Extract the [X, Y] coordinate from the center of the cell holding the provided text.  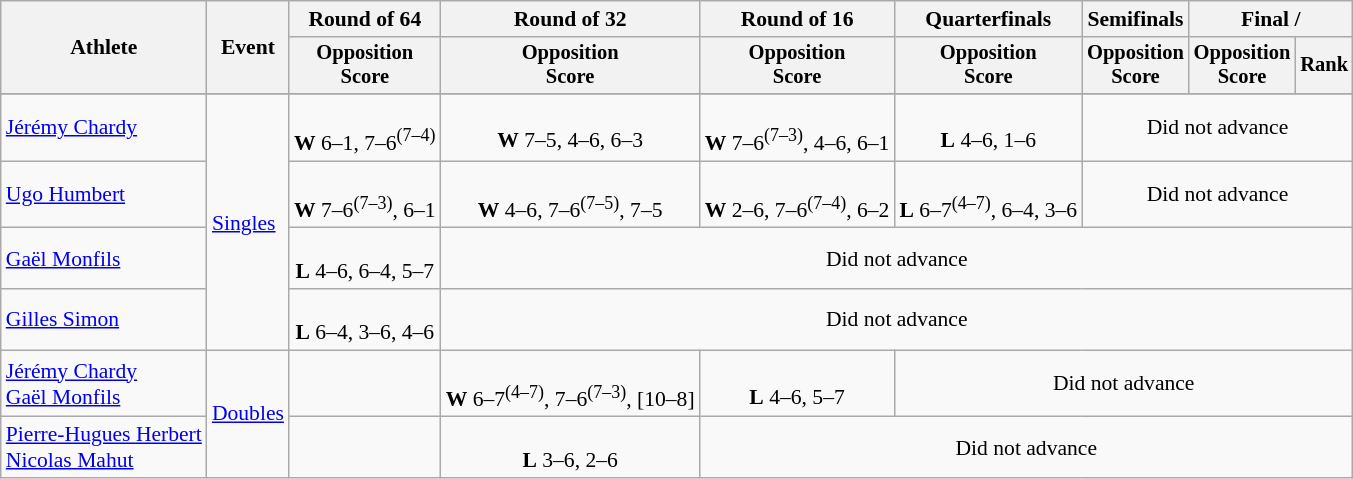
Round of 16 [798, 19]
W 7–6(7–3), 4–6, 6–1 [798, 128]
L 3–6, 2–6 [570, 448]
Athlete [104, 48]
Doubles [248, 414]
Quarterfinals [988, 19]
Jérémy ChardyGaël Monfils [104, 384]
Pierre-Hugues HerbertNicolas Mahut [104, 448]
L 4–6, 6–4, 5–7 [365, 258]
Round of 32 [570, 19]
W 4–6, 7–6(7–5), 7–5 [570, 194]
W 7–5, 4–6, 6–3 [570, 128]
Rank [1324, 66]
W 2–6, 7–6(7–4), 6–2 [798, 194]
W 7–6(7–3), 6–1 [365, 194]
Final / [1271, 19]
Ugo Humbert [104, 194]
Gaël Monfils [104, 258]
Semifinals [1136, 19]
Jérémy Chardy [104, 128]
Event [248, 48]
W 6–7(4–7), 7–6(7–3), [10–8] [570, 384]
L 4–6, 1–6 [988, 128]
L 6–7(4–7), 6–4, 3–6 [988, 194]
W 6–1, 7–6(7–4) [365, 128]
L 6–4, 3–6, 4–6 [365, 320]
Gilles Simon [104, 320]
Round of 64 [365, 19]
Singles [248, 222]
L 4–6, 5–7 [798, 384]
